Locate the cell with the specified text and output its (X, Y) center coordinate. 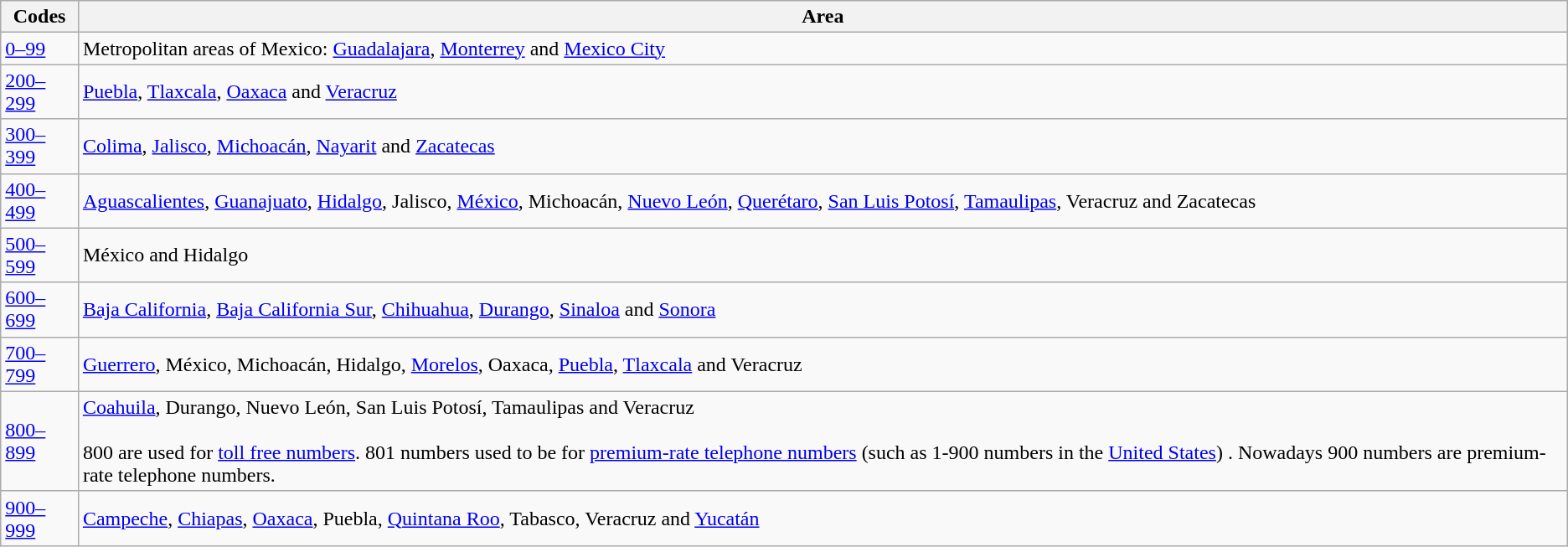
México and Hidalgo (823, 255)
800–899 (40, 441)
Area (823, 17)
Colima, Jalisco, Michoacán, Nayarit and Zacatecas (823, 146)
500–599 (40, 255)
Codes (40, 17)
Aguascalientes, Guanajuato, Hidalgo, Jalisco, México, Michoacán, Nuevo León, Querétaro, San Luis Potosí, Tamaulipas, Veracruz and Zacatecas (823, 201)
Puebla, Tlaxcala, Oaxaca and Veracruz (823, 92)
700–799 (40, 364)
300–399 (40, 146)
600–699 (40, 310)
Baja California, Baja California Sur, Chihuahua, Durango, Sinaloa and Sonora (823, 310)
0–99 (40, 49)
900–999 (40, 518)
200–299 (40, 92)
Campeche, Chiapas, Oaxaca, Puebla, Quintana Roo, Tabasco, Veracruz and Yucatán (823, 518)
Metropolitan areas of Mexico: Guadalajara, Monterrey and Mexico City (823, 49)
400–499 (40, 201)
Guerrero, México, Michoacán, Hidalgo, Morelos, Oaxaca, Puebla, Tlaxcala and Veracruz (823, 364)
